Output the (X, Y) coordinate of the center of the cell containing the given text.  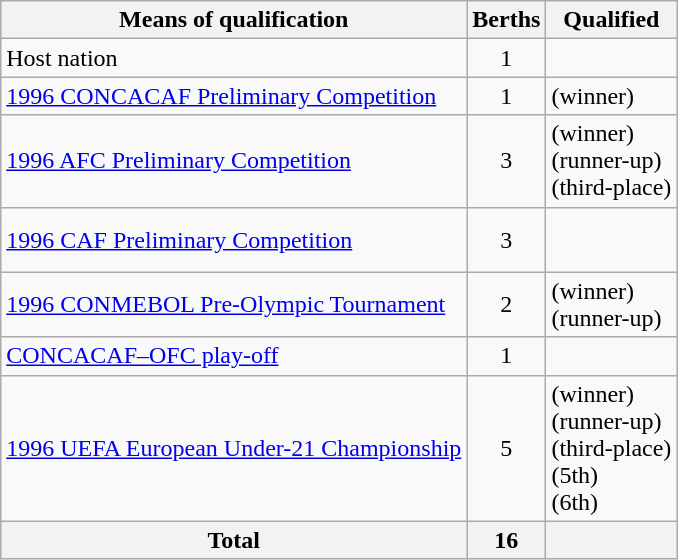
5 (506, 448)
1996 CONCACAF Preliminary Competition (234, 96)
(winner) (runner-up) (third-place) (5th) (6th) (612, 448)
Berths (506, 20)
2 (506, 304)
(winner) (612, 96)
(winner) (runner-up) (612, 304)
16 (506, 540)
Host nation (234, 58)
1996 UEFA European Under-21 Championship (234, 448)
1996 CAF Preliminary Competition (234, 240)
Qualified (612, 20)
1996 AFC Preliminary Competition (234, 161)
Means of qualification (234, 20)
(winner) (runner-up) (third-place) (612, 161)
1996 CONMEBOL Pre-Olympic Tournament (234, 304)
CONCACAF–OFC play-off (234, 356)
Total (234, 540)
